Identify which cell holds the provided text, then report its (x, y) central coordinate. 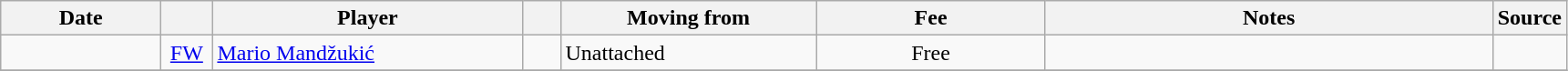
Free (931, 53)
Player (368, 18)
Moving from (689, 18)
Source (1529, 18)
Unattached (689, 53)
Date (81, 18)
Notes (1268, 18)
Mario Mandžukić (368, 53)
Fee (931, 18)
FW (187, 53)
